Search for the cell housing the specified text and yield its [X, Y] center coordinate. 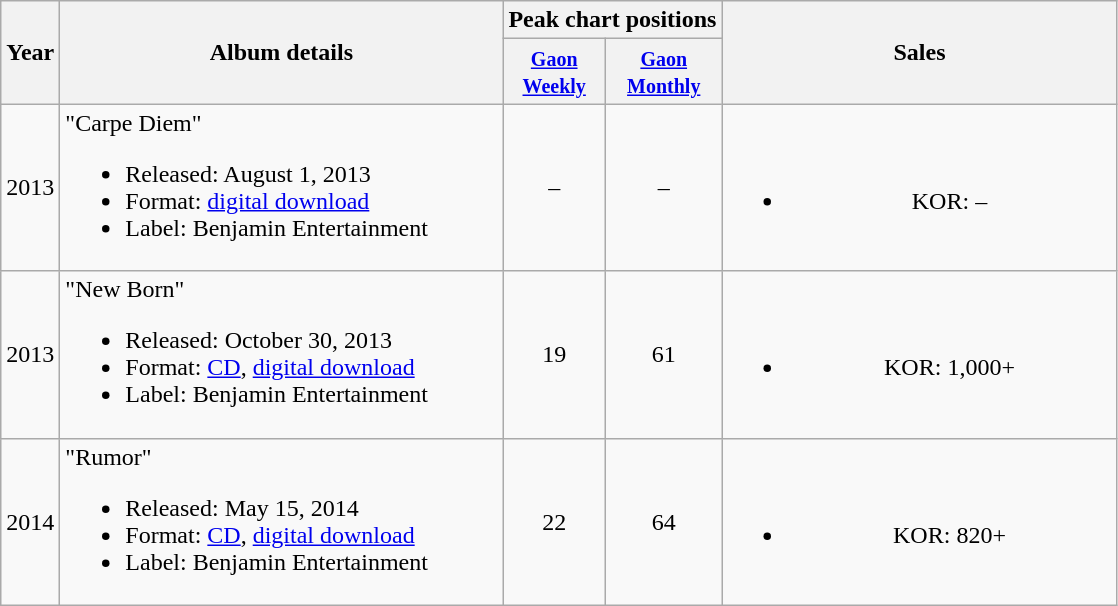
64 [664, 522]
Gaon Monthly [664, 72]
22 [554, 522]
Peak chart positions [612, 20]
KOR: 1,000+ [920, 354]
KOR: – [920, 188]
"New Born"Released: October 30, 2013Format: CD, digital downloadLabel: Benjamin Entertainment [282, 354]
19 [554, 354]
"Carpe Diem"Released: August 1, 2013Format: digital downloadLabel: Benjamin Entertainment [282, 188]
61 [664, 354]
Sales [920, 52]
Gaon Weekly [554, 72]
Year [30, 52]
KOR: 820+ [920, 522]
2014 [30, 522]
"Rumor"Released: May 15, 2014Format: CD, digital downloadLabel: Benjamin Entertainment [282, 522]
Album details [282, 52]
